Extract the (x, y) coordinate from the center of the cell holding the provided text.  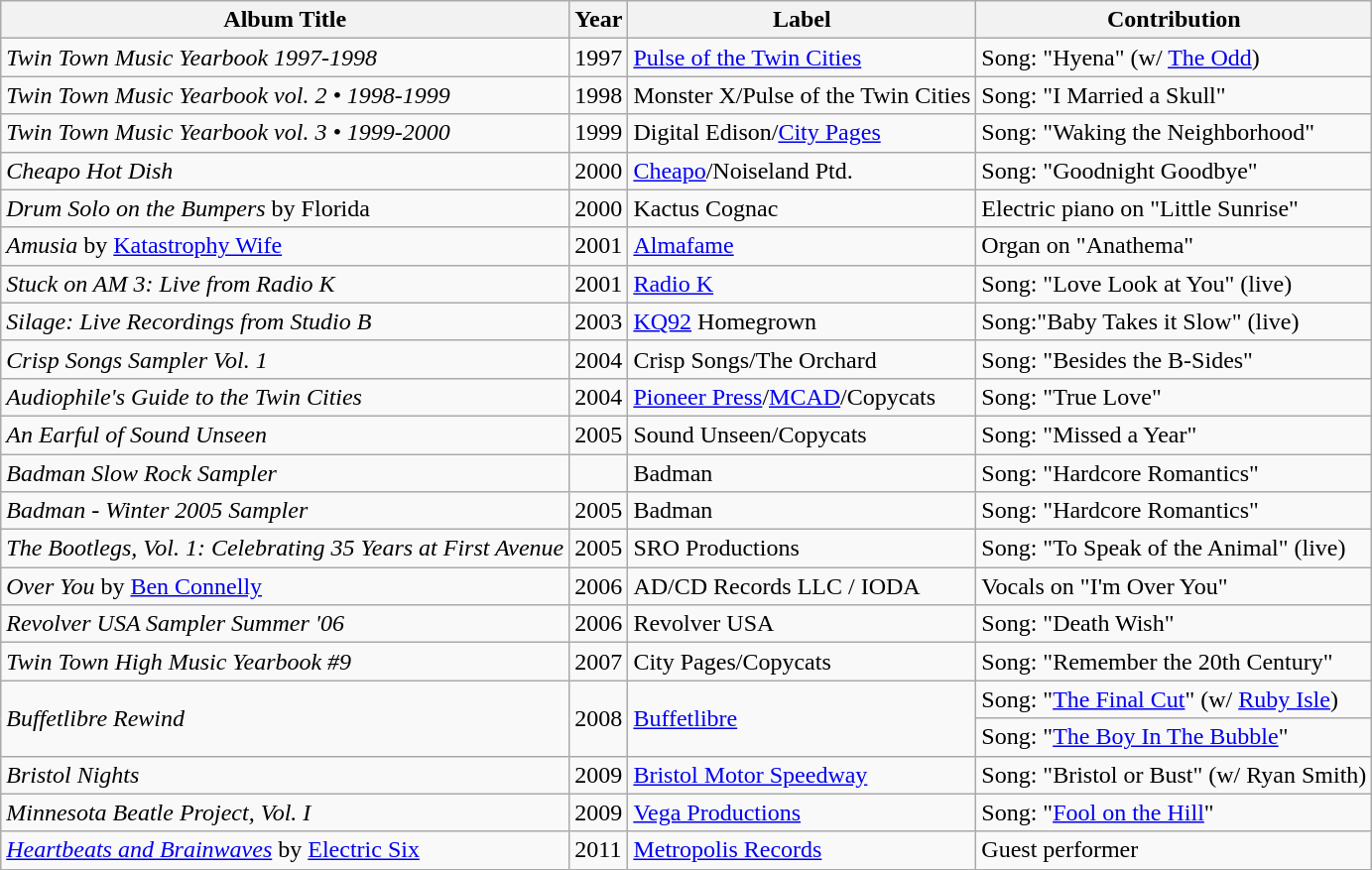
Song: "The Final Cut" (w/ Ruby Isle) (1175, 699)
Stuck on AM 3: Live from Radio K (286, 284)
Year (599, 20)
Twin Town High Music Yearbook #9 (286, 662)
Crisp Songs/The Orchard (802, 359)
Guest performer (1175, 850)
Song: "I Married a Skull" (1175, 95)
Silage: Live Recordings from Studio B (286, 321)
Badman - Winter 2005 Sampler (286, 511)
Song: "The Boy In The Bubble" (1175, 737)
Album Title (286, 20)
Minnesota Beatle Project, Vol. I (286, 812)
The Bootlegs, Vol. 1: Celebrating 35 Years at First Avenue (286, 549)
Contribution (1175, 20)
Electric piano on "Little Sunrise" (1175, 208)
Song: "Remember the 20th Century" (1175, 662)
Sound Unseen/Copycats (802, 435)
Song: "To Speak of the Animal" (live) (1175, 549)
Twin Town Music Yearbook vol. 2 • 1998-1999 (286, 95)
Cheapo/Noiseland Ptd. (802, 171)
Song: "Fool on the Hill" (1175, 812)
Revolver USA (802, 624)
1997 (599, 58)
Bristol Motor Speedway (802, 775)
Drum Solo on the Bumpers by Florida (286, 208)
Monster X/Pulse of the Twin Cities (802, 95)
1999 (599, 133)
Song: "Missed a Year" (1175, 435)
Metropolis Records (802, 850)
Crisp Songs Sampler Vol. 1 (286, 359)
Buffetlibre Rewind (286, 718)
Song: "Bristol or Bust" (w/ Ryan Smith) (1175, 775)
An Earful of Sound Unseen (286, 435)
Song: "Hyena" (w/ The Odd) (1175, 58)
Organ on "Anathema" (1175, 246)
Song: "Besides the B-Sides" (1175, 359)
Badman Slow Rock Sampler (286, 473)
Song: "Love Look at You" (live) (1175, 284)
2011 (599, 850)
Kactus Cognac (802, 208)
Revolver USA Sampler Summer '06 (286, 624)
Twin Town Music Yearbook vol. 3 • 1999-2000 (286, 133)
Song: "Goodnight Goodbye" (1175, 171)
Vocals on "I'm Over You" (1175, 586)
Song: "Death Wish" (1175, 624)
2008 (599, 718)
Heartbeats and Brainwaves by Electric Six (286, 850)
Amusia by Katastrophy Wife (286, 246)
KQ92 Homegrown (802, 321)
Over You by Ben Connelly (286, 586)
Almafame (802, 246)
Vega Productions (802, 812)
Label (802, 20)
Song: "True Love" (1175, 397)
Buffetlibre (802, 718)
Song:"Baby Takes it Slow" (live) (1175, 321)
Pulse of the Twin Cities (802, 58)
City Pages/Copycats (802, 662)
Bristol Nights (286, 775)
2003 (599, 321)
Twin Town Music Yearbook 1997-1998 (286, 58)
Pioneer Press/MCAD/Copycats (802, 397)
Song: "Waking the Neighborhood" (1175, 133)
Digital Edison/City Pages (802, 133)
Audiophile's Guide to the Twin Cities (286, 397)
1998 (599, 95)
2007 (599, 662)
Cheapo Hot Dish (286, 171)
AD/CD Records LLC / IODA (802, 586)
Radio K (802, 284)
SRO Productions (802, 549)
